Scan for the cell matching the given text and deliver its (x, y) coordinate at center. 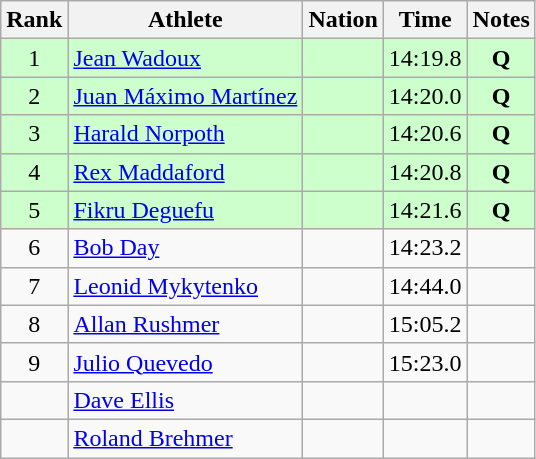
3 (34, 134)
8 (34, 324)
2 (34, 96)
15:05.2 (425, 324)
14:20.8 (425, 172)
Notes (501, 20)
14:44.0 (425, 286)
Athlete (186, 20)
Harald Norpoth (186, 134)
14:21.6 (425, 210)
Jean Wadoux (186, 58)
Rex Maddaford (186, 172)
7 (34, 286)
14:23.2 (425, 248)
14:19.8 (425, 58)
14:20.0 (425, 96)
Fikru Deguefu (186, 210)
Julio Quevedo (186, 362)
Allan Rushmer (186, 324)
14:20.6 (425, 134)
Dave Ellis (186, 400)
15:23.0 (425, 362)
Time (425, 20)
Roland Brehmer (186, 438)
5 (34, 210)
Nation (343, 20)
1 (34, 58)
4 (34, 172)
Bob Day (186, 248)
6 (34, 248)
9 (34, 362)
Juan Máximo Martínez (186, 96)
Leonid Mykytenko (186, 286)
Rank (34, 20)
